For the text-containing cell, return its midpoint in [X, Y] coordinate format. 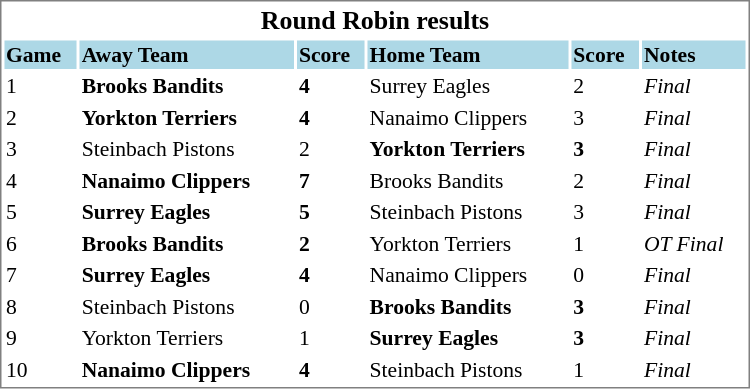
8 [40, 306]
Game [40, 54]
OT Final [694, 244]
10 [40, 370]
6 [40, 244]
Home Team [468, 54]
Away Team [187, 54]
Round Robin results [374, 20]
9 [40, 338]
Notes [694, 54]
